Output the [x, y] coordinate of the center of the cell containing the given text.  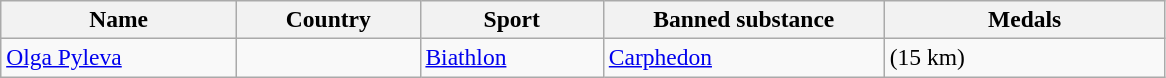
Sport [512, 19]
Medals [1024, 19]
Name [119, 19]
Country [328, 19]
Banned substance [744, 19]
(15 km) [1024, 57]
Olga Pyleva [119, 57]
Biathlon [512, 57]
Carphedon [744, 57]
